Extract the [x, y] coordinate from the center of the cell holding the provided text.  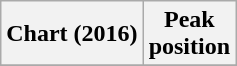
Peakposition [189, 34]
Chart (2016) [72, 34]
